Locate the cell with the specified text and output its (x, y) center coordinate. 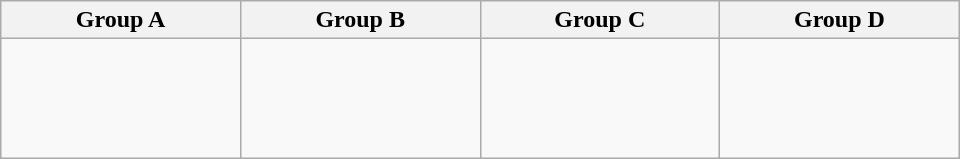
Group D (840, 20)
Group B (360, 20)
Group C (600, 20)
Group A (121, 20)
